Output the (x, y) coordinate of the center of the cell containing the given text.  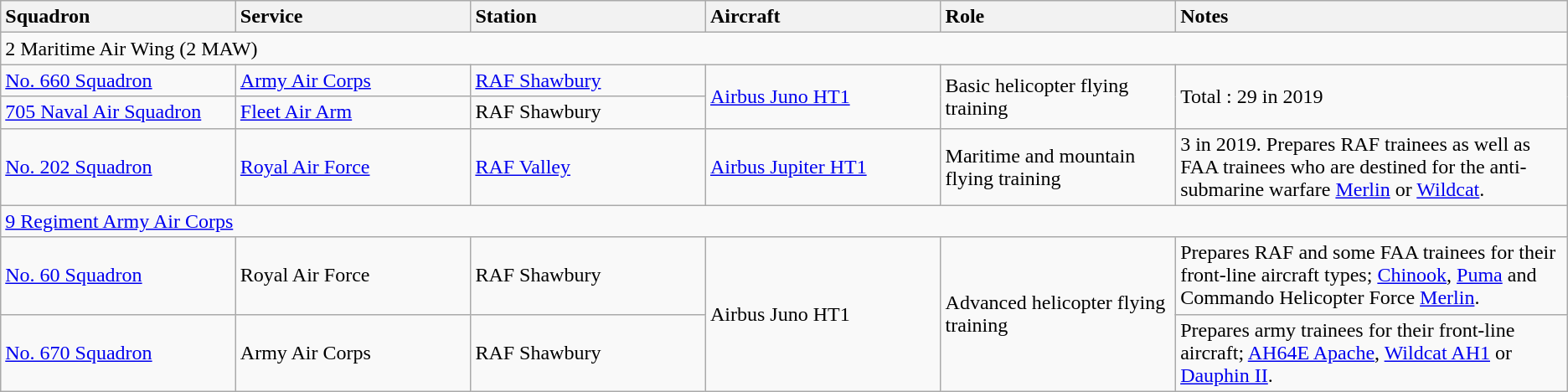
Airbus Jupiter HT1 (823, 167)
RAF Valley (588, 167)
Notes (1372, 17)
Fleet Air Arm (353, 112)
Basic helicopter flying training (1059, 96)
Maritime and mountain flying training (1059, 167)
Squadron (119, 17)
No. 202 Squadron (119, 167)
No. 670 Squadron (119, 353)
Prepares army trainees for their front-line aircraft; AH64E Apache, Wildcat AH1 or Dauphin II. (1372, 353)
9 Regiment Army Air Corps (784, 221)
No. 660 Squadron (119, 80)
Service (353, 17)
Role (1059, 17)
Prepares RAF and some FAA trainees for their front-line aircraft types; Chinook, Puma and Commando Helicopter Force Merlin. (1372, 276)
705 Naval Air Squadron (119, 112)
2 Maritime Air Wing (2 MAW) (784, 49)
Total : 29 in 2019 (1372, 96)
3 in 2019. Prepares RAF trainees as well as FAA trainees who are destined for the anti-submarine warfare Merlin or Wildcat. (1372, 167)
Aircraft (823, 17)
No. 60 Squadron (119, 276)
Advanced helicopter flying training (1059, 314)
Station (588, 17)
